Capture the cell that displays the provided text and extract its [X, Y] central coordinate. 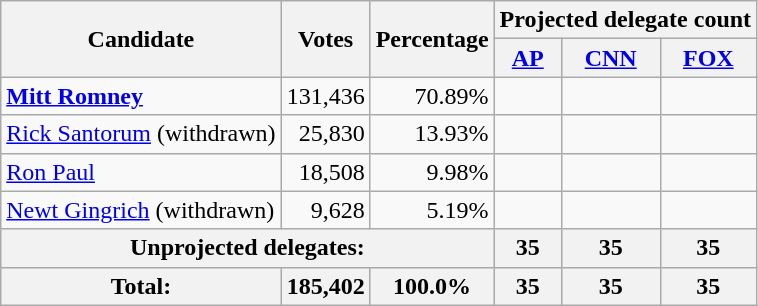
Newt Gingrich (withdrawn) [141, 210]
Projected delegate count [626, 20]
Mitt Romney [141, 96]
FOX [708, 58]
25,830 [326, 134]
Unprojected delegates: [248, 248]
Ron Paul [141, 172]
185,402 [326, 286]
131,436 [326, 96]
9,628 [326, 210]
Percentage [432, 39]
18,508 [326, 172]
Rick Santorum (withdrawn) [141, 134]
100.0% [432, 286]
5.19% [432, 210]
9.98% [432, 172]
CNN [610, 58]
Total: [141, 286]
AP [528, 58]
70.89% [432, 96]
13.93% [432, 134]
Candidate [141, 39]
Votes [326, 39]
